Identify which cell holds the provided text, then report its (x, y) central coordinate. 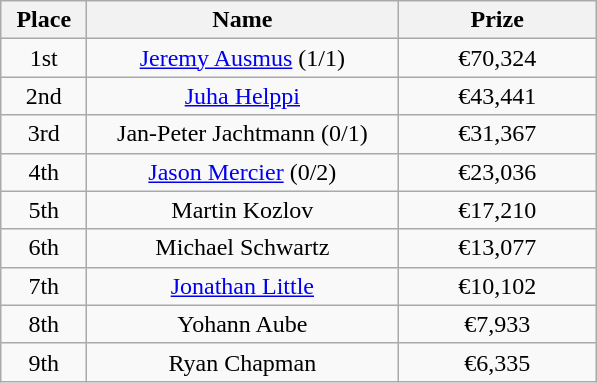
€31,367 (498, 134)
2nd (44, 96)
8th (44, 324)
7th (44, 286)
€17,210 (498, 210)
Jan-Peter Jachtmann (0/1) (242, 134)
€13,077 (498, 248)
Michael Schwartz (242, 248)
Jason Mercier (0/2) (242, 172)
€7,933 (498, 324)
Jeremy Ausmus (1/1) (242, 58)
3rd (44, 134)
Jonathan Little (242, 286)
Yohann Aube (242, 324)
5th (44, 210)
Ryan Chapman (242, 362)
4th (44, 172)
€10,102 (498, 286)
Prize (498, 20)
1st (44, 58)
€43,441 (498, 96)
Place (44, 20)
€23,036 (498, 172)
6th (44, 248)
€6,335 (498, 362)
Martin Kozlov (242, 210)
Juha Helppi (242, 96)
€70,324 (498, 58)
Name (242, 20)
9th (44, 362)
